Detect which cell encompasses the target text, then output its (X, Y) center coordinate. 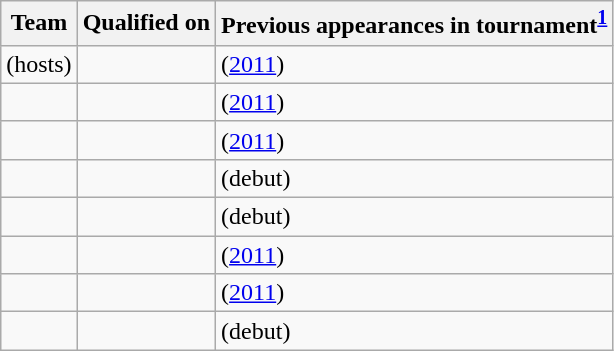
(hosts) (39, 64)
Previous appearances in tournament1 (414, 24)
Team (39, 24)
Qualified on (146, 24)
